Identify which cell holds the provided text, then report its (X, Y) central coordinate. 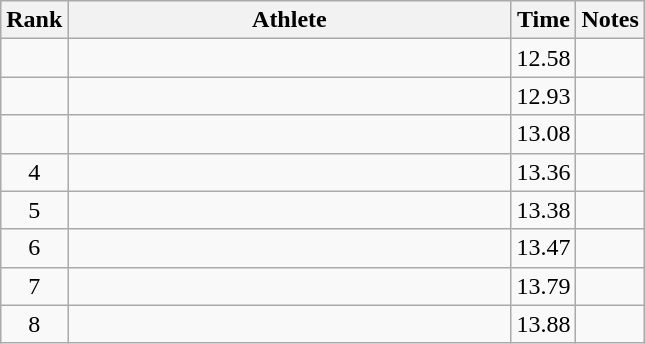
13.08 (544, 134)
6 (34, 248)
12.93 (544, 96)
13.47 (544, 248)
4 (34, 172)
13.88 (544, 324)
Notes (610, 20)
5 (34, 210)
8 (34, 324)
Athlete (290, 20)
13.38 (544, 210)
Rank (34, 20)
13.36 (544, 172)
12.58 (544, 58)
Time (544, 20)
7 (34, 286)
13.79 (544, 286)
